Output the [X, Y] coordinate of the center of the cell containing the given text.  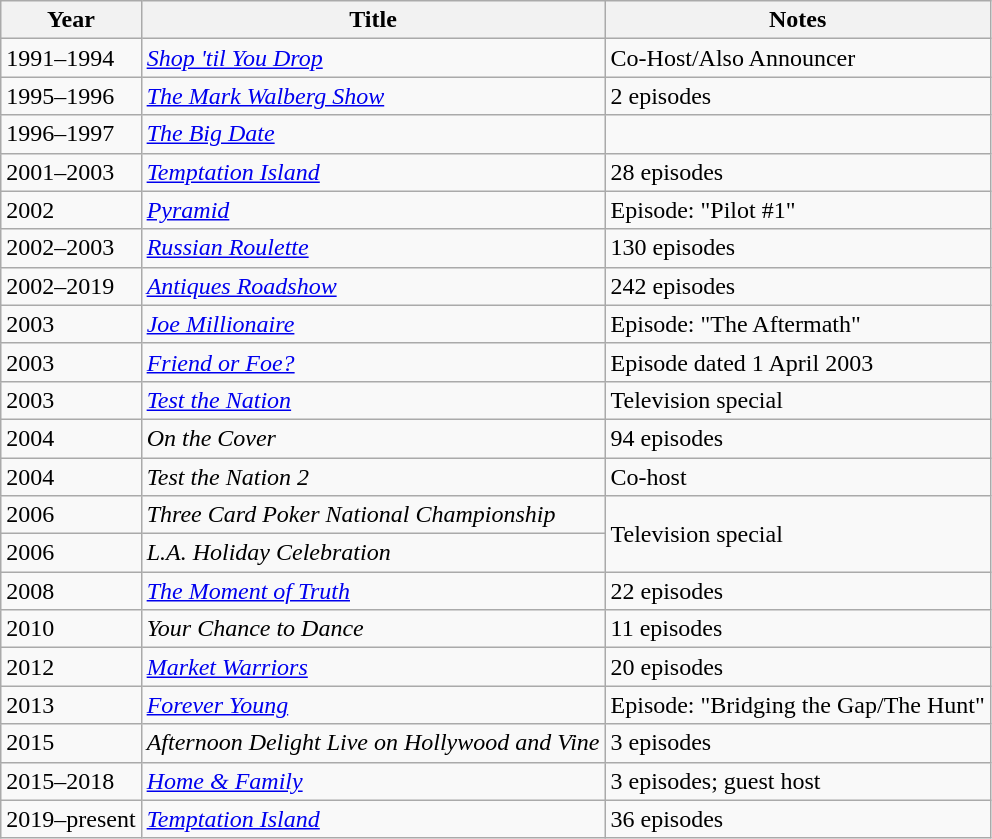
2013 [71, 705]
242 episodes [798, 286]
Russian Roulette [373, 248]
2019–present [71, 819]
28 episodes [798, 172]
Three Card Poker National Championship [373, 515]
Episode dated 1 April 2003 [798, 362]
Test the Nation [373, 400]
Notes [798, 20]
2015–2018 [71, 781]
On the Cover [373, 438]
The Big Date [373, 134]
2 episodes [798, 96]
94 episodes [798, 438]
2008 [71, 591]
1991–1994 [71, 58]
Shop 'til You Drop [373, 58]
Co-Host/Also Announcer [798, 58]
2002–2019 [71, 286]
Antiques Roadshow [373, 286]
The Mark Walberg Show [373, 96]
3 episodes; guest host [798, 781]
Joe Millionaire [373, 324]
20 episodes [798, 667]
Forever Young [373, 705]
Test the Nation 2 [373, 477]
Market Warriors [373, 667]
3 episodes [798, 743]
Friend or Foe? [373, 362]
Your Chance to Dance [373, 629]
11 episodes [798, 629]
Episode: "The Aftermath" [798, 324]
22 episodes [798, 591]
L.A. Holiday Celebration [373, 553]
2001–2003 [71, 172]
The Moment of Truth [373, 591]
Afternoon Delight Live on Hollywood and Vine [373, 743]
1996–1997 [71, 134]
2012 [71, 667]
2015 [71, 743]
Pyramid [373, 210]
Title [373, 20]
Home & Family [373, 781]
Co-host [798, 477]
2010 [71, 629]
2002 [71, 210]
36 episodes [798, 819]
1995–1996 [71, 96]
Episode: "Bridging the Gap/The Hunt" [798, 705]
130 episodes [798, 248]
2002–2003 [71, 248]
Year [71, 20]
Episode: "Pilot #1" [798, 210]
